From the cell containing the given text, extract its center point as [x, y] coordinate. 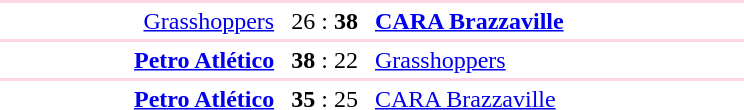
26 : 38 [325, 21]
38 : 22 [325, 60]
Petro Atlético [138, 60]
CARA Brazzaville [512, 21]
